Return (X, Y) of the center of cell containing provided text 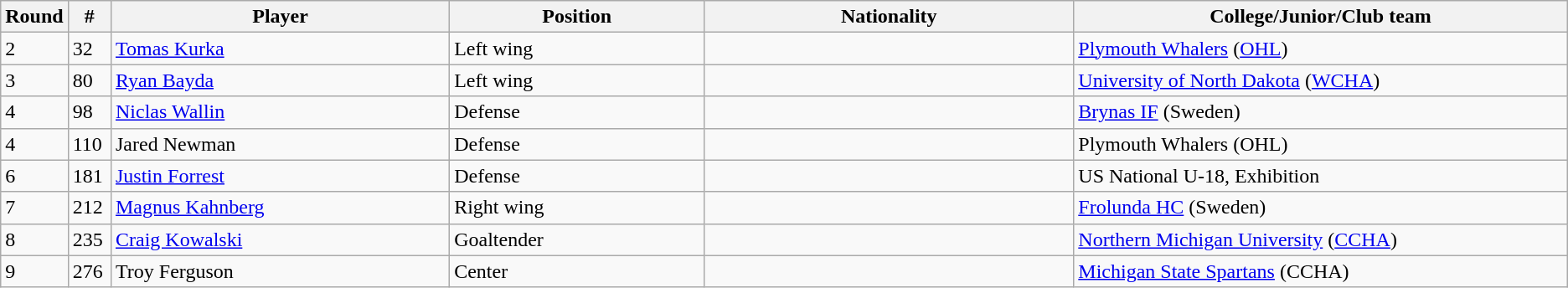
Troy Ferguson (280, 271)
Niclas Wallin (280, 112)
Frolunda HC (Sweden) (1320, 208)
8 (34, 239)
Justin Forrest (280, 176)
Michigan State Spartans (CCHA) (1320, 271)
32 (89, 49)
212 (89, 208)
University of North Dakota (WCHA) (1320, 80)
Goaltender (577, 239)
Northern Michigan University (CCHA) (1320, 239)
Nationality (890, 17)
98 (89, 112)
Craig Kowalski (280, 239)
3 (34, 80)
9 (34, 271)
Center (577, 271)
110 (89, 144)
2 (34, 49)
College/Junior/Club team (1320, 17)
181 (89, 176)
235 (89, 239)
276 (89, 271)
US National U-18, Exhibition (1320, 176)
6 (34, 176)
Player (280, 17)
80 (89, 80)
Ryan Bayda (280, 80)
Position (577, 17)
Jared Newman (280, 144)
Round (34, 17)
Tomas Kurka (280, 49)
# (89, 17)
Magnus Kahnberg (280, 208)
Brynas IF (Sweden) (1320, 112)
Right wing (577, 208)
7 (34, 208)
